Capture the cell that displays the provided text and extract its [x, y] central coordinate. 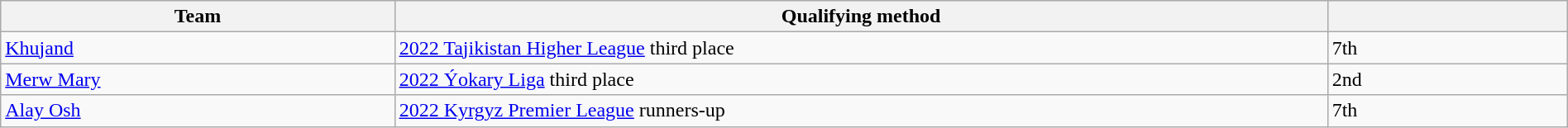
2022 Ýokary Liga third place [861, 79]
Team [198, 17]
Qualifying method [861, 17]
Merw Mary [198, 79]
Alay Osh [198, 111]
Khujand [198, 48]
2022 Tajikistan Higher League third place [861, 48]
2022 Kyrgyz Premier League runners-up [861, 111]
2nd [1447, 79]
